Determine the (X, Y) coordinate at the center of the cell enclosing the given text.  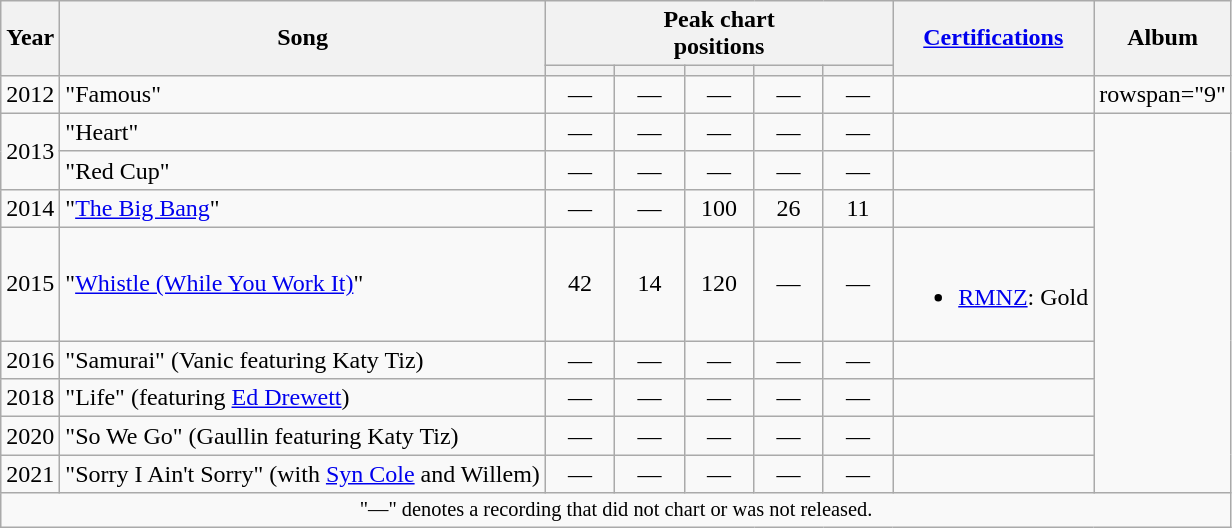
"Sorry I Ain't Sorry" (with Syn Cole and Willem) (303, 474)
"Whistle (While You Work It)" (303, 284)
Album (1163, 38)
"Red Cup" (303, 170)
42 (580, 284)
26 (788, 208)
Year (30, 38)
"The Big Bang" (303, 208)
100 (718, 208)
2013 (30, 151)
"So We Go" (Gaullin featuring Katy Tiz) (303, 436)
2018 (30, 398)
2014 (30, 208)
"Heart" (303, 132)
2016 (30, 360)
14 (650, 284)
2015 (30, 284)
2012 (30, 94)
"Famous" (303, 94)
Song (303, 38)
"Samurai" (Vanic featuring Katy Tiz) (303, 360)
Peak chart positions (718, 34)
rowspan="9" (1163, 94)
Certifications (994, 38)
120 (718, 284)
11 (858, 208)
2021 (30, 474)
2020 (30, 436)
RMNZ: Gold (994, 284)
"Life" (featuring Ed Drewett) (303, 398)
"—" denotes a recording that did not chart or was not released. (616, 510)
